Output the [X, Y] coordinate of the center of the cell containing the given text.  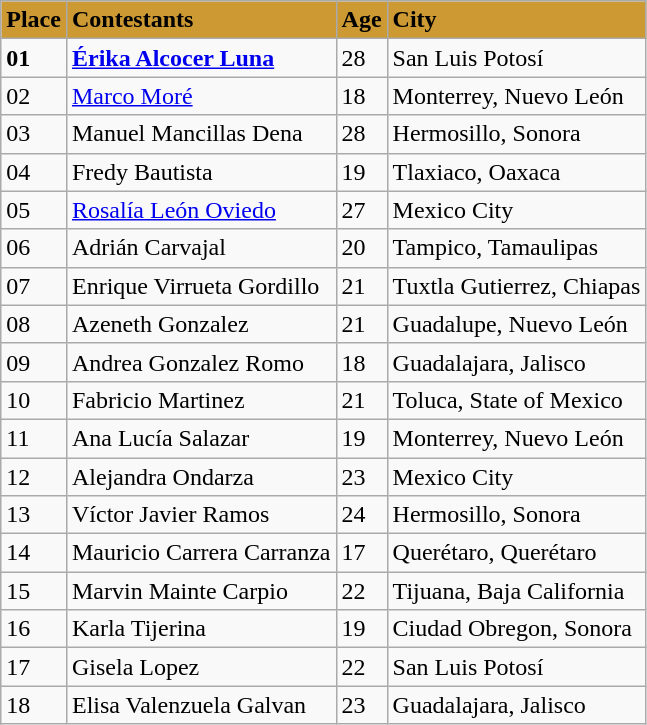
12 [34, 477]
06 [34, 248]
City [516, 20]
Azeneth Gonzalez [201, 324]
15 [34, 591]
03 [34, 134]
Adrián Carvajal [201, 248]
09 [34, 362]
13 [34, 515]
10 [34, 400]
Mauricio Carrera Carranza [201, 553]
14 [34, 553]
01 [34, 58]
Fabricio Martinez [201, 400]
Age [362, 20]
Tijuana, Baja California [516, 591]
Place [34, 20]
Marvin Mainte Carpio [201, 591]
Víctor Javier Ramos [201, 515]
Karla Tijerina [201, 629]
Fredy Bautista [201, 172]
Guadalupe, Nuevo León [516, 324]
Ana Lucía Salazar [201, 438]
Marco Moré [201, 96]
07 [34, 286]
Toluca, State of Mexico [516, 400]
20 [362, 248]
04 [34, 172]
Gisela Lopez [201, 667]
05 [34, 210]
Contestants [201, 20]
Tuxtla Gutierrez, Chiapas [516, 286]
27 [362, 210]
16 [34, 629]
Enrique Virrueta Gordillo [201, 286]
08 [34, 324]
Ciudad Obregon, Sonora [516, 629]
02 [34, 96]
Manuel Mancillas Dena [201, 134]
Andrea Gonzalez Romo [201, 362]
11 [34, 438]
Rosalía León Oviedo [201, 210]
Elisa Valenzuela Galvan [201, 705]
Querétaro, Querétaro [516, 553]
Alejandra Ondarza [201, 477]
24 [362, 515]
Érika Alcocer Luna [201, 58]
Tampico, Tamaulipas [516, 248]
Tlaxiaco, Oaxaca [516, 172]
